Provide the (x, y) coordinate of the cell's center where the given text is located.  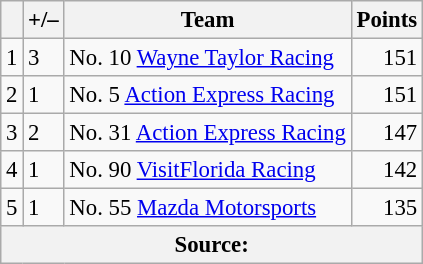
No. 5 Action Express Racing (208, 95)
No. 31 Action Express Racing (208, 133)
142 (386, 170)
4 (12, 170)
Team (208, 20)
135 (386, 208)
5 (12, 208)
147 (386, 133)
+/– (44, 20)
No. 10 Wayne Taylor Racing (208, 58)
Source: (212, 245)
Points (386, 20)
No. 90 VisitFlorida Racing (208, 170)
No. 55 Mazda Motorsports (208, 208)
